Scan for the cell matching the given text and deliver its [x, y] coordinate at center. 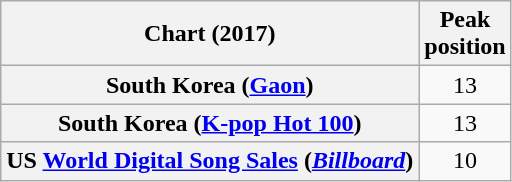
South Korea (Gaon) [210, 85]
South Korea (K-pop Hot 100) [210, 123]
US World Digital Song Sales (Billboard) [210, 161]
10 [465, 161]
Peakposition [465, 34]
Chart (2017) [210, 34]
